Identify which cell holds the provided text, then report its [X, Y] central coordinate. 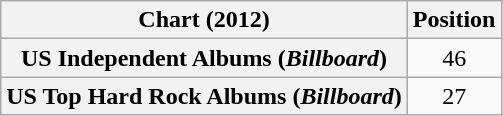
46 [454, 58]
Chart (2012) [204, 20]
Position [454, 20]
27 [454, 96]
US Independent Albums (Billboard) [204, 58]
US Top Hard Rock Albums (Billboard) [204, 96]
